Provide the (x, y) coordinate of the cell's center where the given text is located.  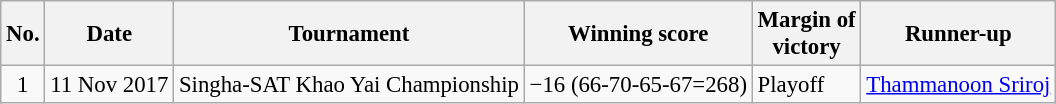
No. (23, 34)
1 (23, 85)
Date (110, 34)
Playoff (806, 85)
−16 (66-70-65-67=268) (638, 85)
Tournament (350, 34)
11 Nov 2017 (110, 85)
Margin ofvictory (806, 34)
Singha-SAT Khao Yai Championship (350, 85)
Thammanoon Sriroj (958, 85)
Winning score (638, 34)
Runner-up (958, 34)
